Provide the [X, Y] coordinate of the cell's center where the given text is located.  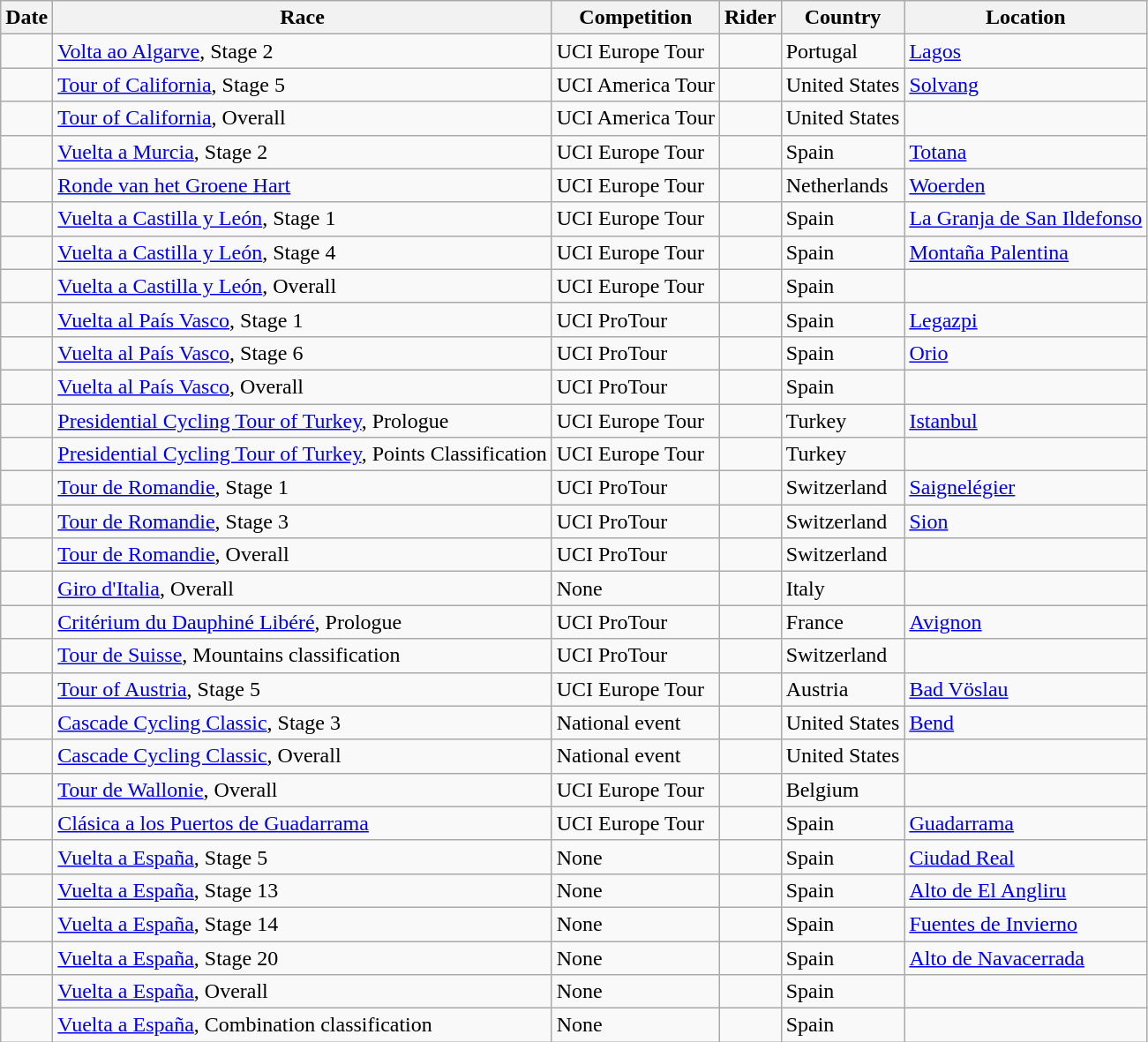
Istanbul [1025, 421]
Competition [635, 18]
Lagos [1025, 51]
Cascade Cycling Classic, Stage 3 [302, 723]
Vuelta a España, Combination classification [302, 1025]
Tour of California, Overall [302, 118]
Vuelta al País Vasco, Overall [302, 386]
Vuelta a España, Stage 5 [302, 857]
Netherlands [843, 185]
Vuelta a Castilla y León, Overall [302, 286]
Alto de Navacerrada [1025, 957]
Vuelta a España, Overall [302, 992]
Tour of Austria, Stage 5 [302, 689]
Tour de Romandie, Stage 1 [302, 488]
Critérium du Dauphiné Libéré, Prologue [302, 622]
Avignon [1025, 622]
Tour de Suisse, Mountains classification [302, 656]
Sion [1025, 521]
Solvang [1025, 85]
Saignelégier [1025, 488]
Ronde van het Groene Hart [302, 185]
Cascade Cycling Classic, Overall [302, 756]
Date [26, 18]
Vuelta a Castilla y León, Stage 1 [302, 219]
Volta ao Algarve, Stage 2 [302, 51]
Vuelta al País Vasco, Stage 1 [302, 319]
Totana [1025, 152]
Vuelta al País Vasco, Stage 6 [302, 353]
Giro d'Italia, Overall [302, 588]
Orio [1025, 353]
Bend [1025, 723]
Country [843, 18]
Race [302, 18]
Tour de Romandie, Stage 3 [302, 521]
Alto de El Angliru [1025, 890]
Clásica a los Puertos de Guadarrama [302, 823]
Legazpi [1025, 319]
Vuelta a España, Stage 13 [302, 890]
Tour de Romandie, Overall [302, 555]
Vuelta a España, Stage 20 [302, 957]
Vuelta a Castilla y León, Stage 4 [302, 252]
Montaña Palentina [1025, 252]
Austria [843, 689]
Location [1025, 18]
Belgium [843, 790]
Italy [843, 588]
Tour of California, Stage 5 [302, 85]
Guadarrama [1025, 823]
Vuelta a Murcia, Stage 2 [302, 152]
Woerden [1025, 185]
Ciudad Real [1025, 857]
Tour de Wallonie, Overall [302, 790]
Fuentes de Invierno [1025, 924]
Bad Vöslau [1025, 689]
France [843, 622]
Rider [750, 18]
Portugal [843, 51]
Presidential Cycling Tour of Turkey, Prologue [302, 421]
Presidential Cycling Tour of Turkey, Points Classification [302, 454]
Vuelta a España, Stage 14 [302, 924]
La Granja de San Ildefonso [1025, 219]
